Return the (x, y) coordinate for the center point of the cell that contains the specified text.  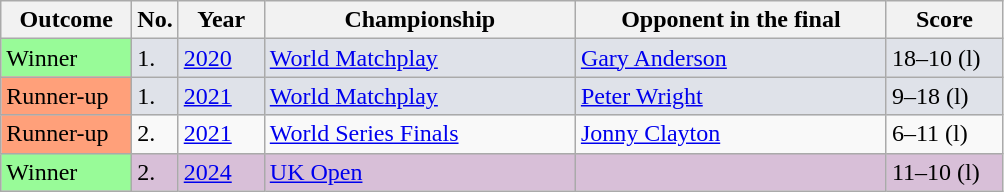
9–18 (l) (944, 96)
2020 (221, 58)
Opponent in the final (730, 20)
UK Open (420, 172)
18–10 (l) (944, 58)
World Series Finals (420, 134)
11–10 (l) (944, 172)
Outcome (66, 20)
Peter Wright (730, 96)
Championship (420, 20)
No. (155, 20)
2024 (221, 172)
Score (944, 20)
Jonny Clayton (730, 134)
Gary Anderson (730, 58)
Year (221, 20)
6–11 (l) (944, 134)
